Pinpoint the cell where the given text exists, returning its [x, y] midpoint coordinate. 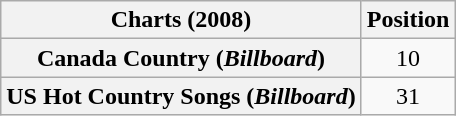
US Hot Country Songs (Billboard) [181, 96]
Charts (2008) [181, 20]
Position [408, 20]
10 [408, 58]
Canada Country (Billboard) [181, 58]
31 [408, 96]
